Output the [x, y] coordinate of the center of the cell containing the given text.  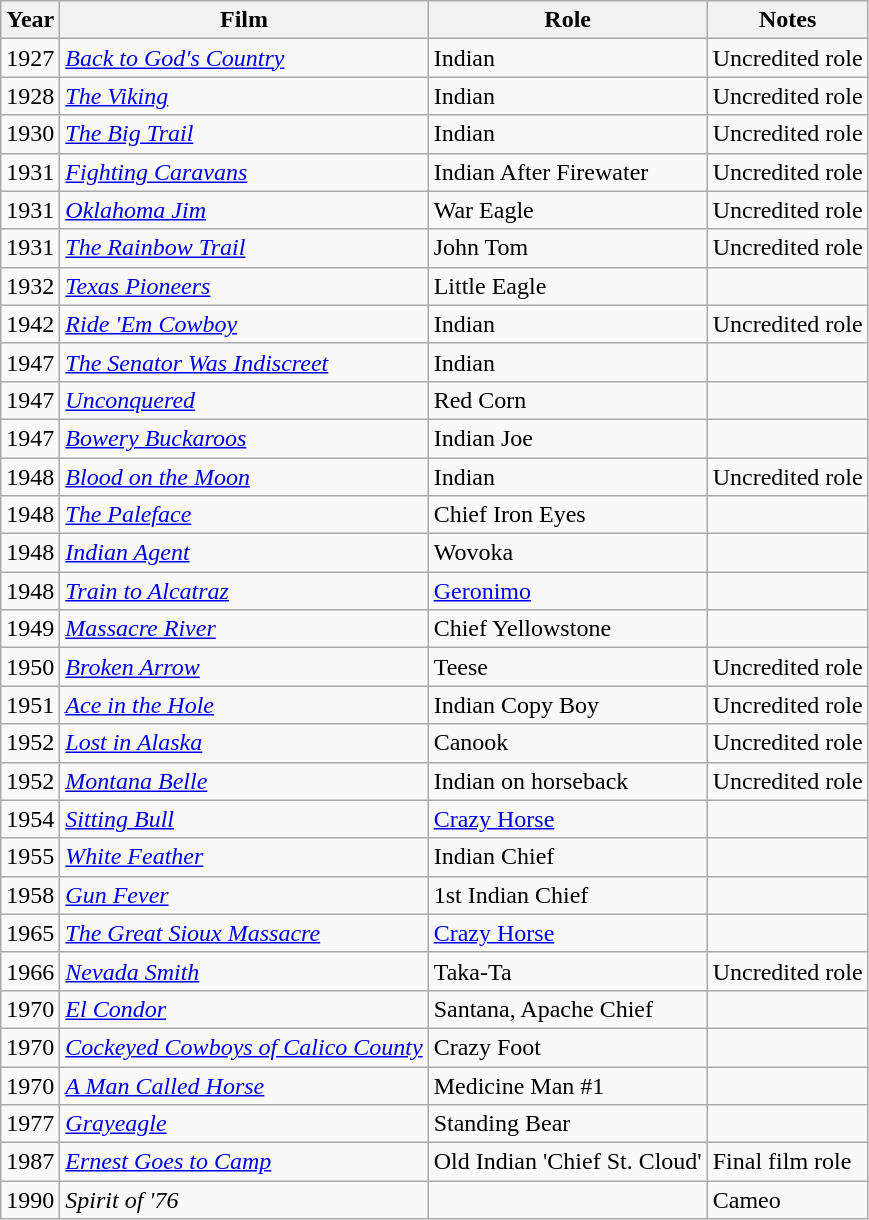
1955 [30, 857]
Crazy Foot [568, 1047]
1987 [30, 1162]
1949 [30, 629]
Indian After Firewater [568, 172]
Notes [788, 20]
Lost in Alaska [244, 743]
Year [30, 20]
Grayeagle [244, 1124]
Geronimo [568, 591]
Film [244, 20]
Red Corn [568, 400]
Ernest Goes to Camp [244, 1162]
The Big Trail [244, 134]
1954 [30, 819]
Standing Bear [568, 1124]
1977 [30, 1124]
Blood on the Moon [244, 477]
The Viking [244, 96]
Chief Yellowstone [568, 629]
1990 [30, 1200]
1951 [30, 705]
1965 [30, 933]
Oklahoma Jim [244, 210]
Broken Arrow [244, 667]
Final film role [788, 1162]
Fighting Caravans [244, 172]
Nevada Smith [244, 971]
Indian on horseback [568, 781]
1950 [30, 667]
El Condor [244, 1009]
Chief Iron Eyes [568, 515]
Indian Chief [568, 857]
Gun Fever [244, 895]
Montana Belle [244, 781]
The Rainbow Trail [244, 248]
1st Indian Chief [568, 895]
Bowery Buckaroos [244, 438]
Indian Agent [244, 553]
1927 [30, 58]
Role [568, 20]
Texas Pioneers [244, 286]
Unconquered [244, 400]
Train to Alcatraz [244, 591]
Indian Copy Boy [568, 705]
Taka-Ta [568, 971]
Indian Joe [568, 438]
1942 [30, 324]
Cameo [788, 1200]
1932 [30, 286]
1930 [30, 134]
1928 [30, 96]
A Man Called Horse [244, 1085]
Canook [568, 743]
Spirit of '76 [244, 1200]
Little Eagle [568, 286]
White Feather [244, 857]
Ace in the Hole [244, 705]
Cockeyed Cowboys of Calico County [244, 1047]
Ride 'Em Cowboy [244, 324]
Santana, Apache Chief [568, 1009]
The Paleface [244, 515]
Back to God's Country [244, 58]
Teese [568, 667]
John Tom [568, 248]
Massacre River [244, 629]
1958 [30, 895]
War Eagle [568, 210]
Wovoka [568, 553]
Sitting Bull [244, 819]
The Senator Was Indiscreet [244, 362]
Medicine Man #1 [568, 1085]
The Great Sioux Massacre [244, 933]
1966 [30, 971]
Old Indian 'Chief St. Cloud' [568, 1162]
